Determine the (X, Y) coordinate at the center of the cell enclosing the given text.  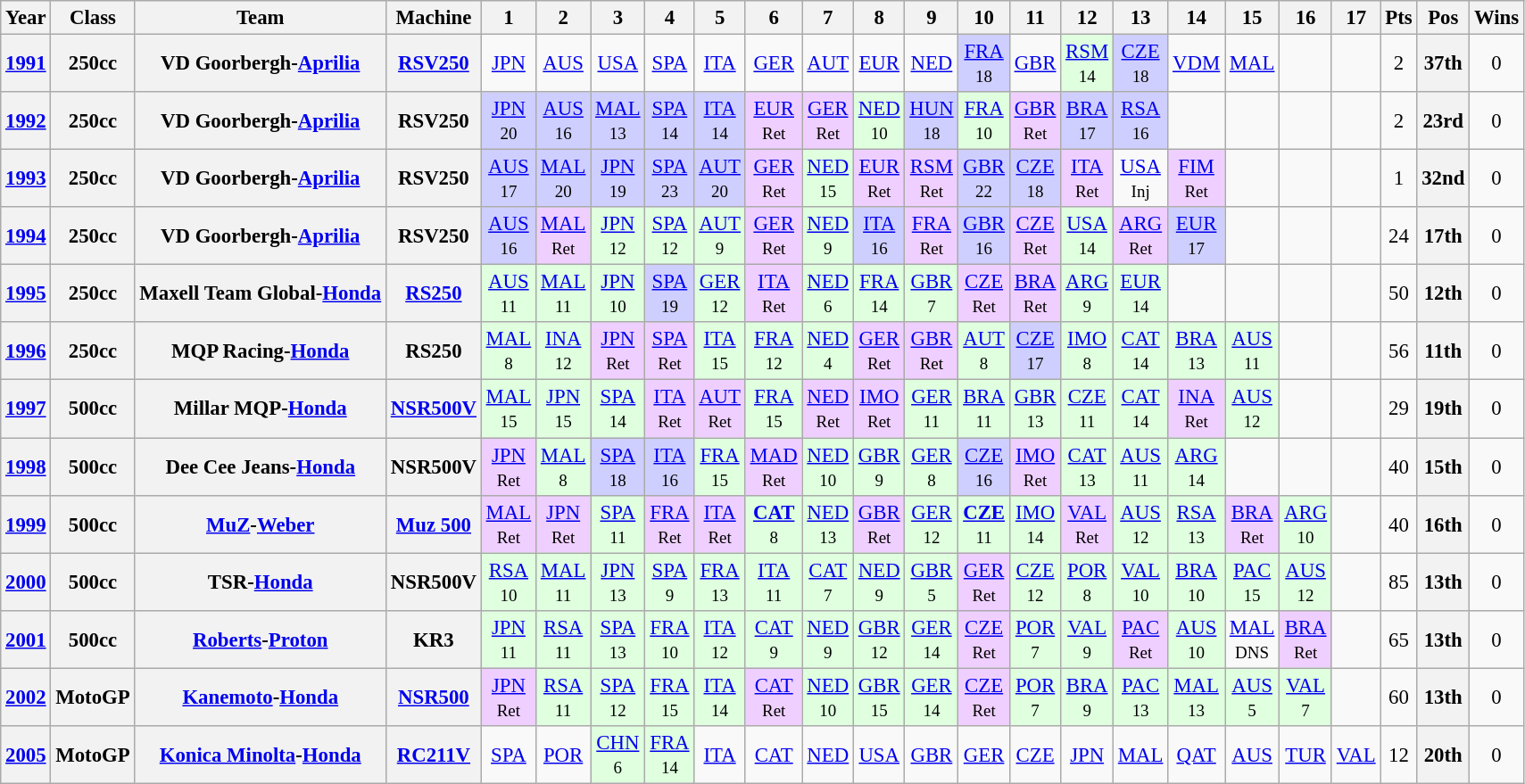
2000 (26, 582)
SPA 19 (669, 294)
BRA 13 (1197, 351)
SPA 18 (617, 467)
ARG 14 (1197, 467)
AUS 5 (1251, 697)
GER 11 (932, 409)
AUT 20 (719, 178)
AUT Ret (719, 409)
16 (1306, 18)
VAL (1355, 755)
1991 (26, 64)
Class (93, 18)
1993 (26, 178)
1995 (26, 294)
VAL 10 (1140, 582)
11 (1035, 18)
PAC 13 (1140, 697)
ITA 12 (719, 639)
GBR 22 (983, 178)
MAD Ret (774, 467)
CZE 17 (1035, 351)
JPN 15 (564, 409)
11th (1444, 351)
ITA 15 (719, 351)
CAT 9 (774, 639)
EUR 14 (1140, 294)
Muz 500 (434, 524)
2005 (26, 755)
POR (564, 755)
6 (774, 18)
ITA 11 (774, 582)
PAC Ret (1140, 639)
CHN 6 (617, 755)
AUT 9 (719, 235)
CAT 7 (828, 582)
Dee Cee Jeans-Honda (261, 467)
RSM Ret (932, 178)
JPN 13 (617, 582)
1996 (26, 351)
GBR 9 (878, 467)
SPA 11 (617, 524)
CZE 16 (983, 467)
9 (932, 18)
32nd (1444, 178)
AUS 10 (1197, 639)
JPN 19 (617, 178)
NED 13 (828, 524)
5 (719, 18)
2001 (26, 639)
7 (828, 18)
RSA 10 (509, 582)
Konica Minolta-Honda (261, 755)
1997 (26, 409)
20th (1444, 755)
2002 (26, 697)
CAT Ret (774, 697)
Team (261, 18)
EUR (878, 64)
CAT 8 (774, 524)
SPA 13 (617, 639)
GBR 16 (983, 235)
FRA 18 (983, 64)
17th (1444, 235)
VAL 7 (1306, 697)
CAT 13 (1087, 467)
IMO 8 (1087, 351)
INA Ret (1197, 409)
Year (26, 18)
BRA 9 (1087, 697)
29 (1399, 409)
ARG Ret (1140, 235)
TUR (1306, 755)
POR 8 (1087, 582)
VDM (1197, 64)
Maxell Team Global-Honda (261, 294)
TSR-Honda (261, 582)
RSA 16 (1140, 121)
BRA 11 (983, 409)
PAC 15 (1251, 582)
CAT (774, 755)
NED 6 (828, 294)
JPN 11 (509, 639)
NED 4 (828, 351)
16th (1444, 524)
23rd (1444, 121)
GBR 7 (932, 294)
MQP Racing-Honda (261, 351)
EUR 17 (1197, 235)
Wins (1497, 18)
1999 (26, 524)
USA Inj (1140, 178)
IMO 14 (1035, 524)
14 (1197, 18)
GBR 13 (1035, 409)
GBR 15 (878, 697)
Pts (1399, 18)
56 (1399, 351)
MAL 20 (564, 178)
Millar MQP-Honda (261, 409)
12th (1444, 294)
Kanemoto-Honda (261, 697)
BRA 17 (1087, 121)
JPN 12 (617, 235)
FRA 13 (719, 582)
RSM 14 (1087, 64)
15th (1444, 467)
Roberts-Proton (261, 639)
NSR500 (434, 697)
65 (1399, 639)
CZE 12 (1035, 582)
NED Ret (828, 409)
24 (1399, 235)
CZE (1035, 755)
GBR 5 (932, 582)
JPN 10 (617, 294)
ARG 9 (1087, 294)
AUT (828, 64)
3 (617, 18)
MuZ-Weber (261, 524)
NED 15 (828, 178)
1994 (26, 235)
13 (1140, 18)
JPN 20 (509, 121)
VAL 9 (1087, 639)
FRA 12 (774, 351)
1992 (26, 121)
GBR 12 (878, 639)
HUN 18 (932, 121)
INA 12 (564, 351)
15 (1251, 18)
ARG 10 (1306, 524)
37th (1444, 64)
17 (1355, 18)
Machine (434, 18)
AUT 8 (983, 351)
QAT (1197, 755)
GER 8 (932, 467)
AUS 17 (509, 178)
MAL DNS (1251, 639)
MAL 15 (509, 409)
1998 (26, 467)
VAL Ret (1087, 524)
10 (983, 18)
USA 14 (1087, 235)
FIM Ret (1197, 178)
SPA 9 (669, 582)
Pos (1444, 18)
RC211V (434, 755)
4 (669, 18)
60 (1399, 697)
SPA 23 (669, 178)
SPA Ret (669, 351)
19th (1444, 409)
BRA 10 (1197, 582)
KR3 (434, 639)
8 (878, 18)
85 (1399, 582)
50 (1399, 294)
RSA 13 (1197, 524)
